Output the [x, y] coordinate of the center of the cell containing the given text.  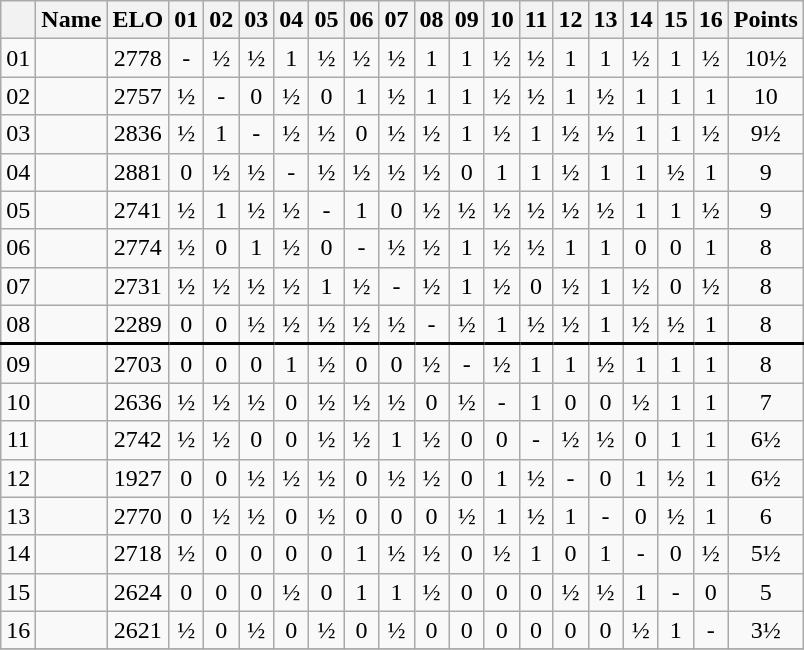
2289 [138, 324]
2718 [138, 554]
2636 [138, 402]
2836 [138, 134]
6 [766, 516]
2881 [138, 172]
Points [766, 20]
2757 [138, 96]
5½ [766, 554]
2621 [138, 630]
2770 [138, 516]
2774 [138, 248]
10½ [766, 58]
9½ [766, 134]
2742 [138, 440]
7 [766, 402]
Name [72, 20]
2731 [138, 286]
1927 [138, 478]
ELO [138, 20]
3½ [766, 630]
2778 [138, 58]
2741 [138, 210]
2703 [138, 364]
2624 [138, 592]
5 [766, 592]
